Identify which cell holds the provided text, then report its [X, Y] central coordinate. 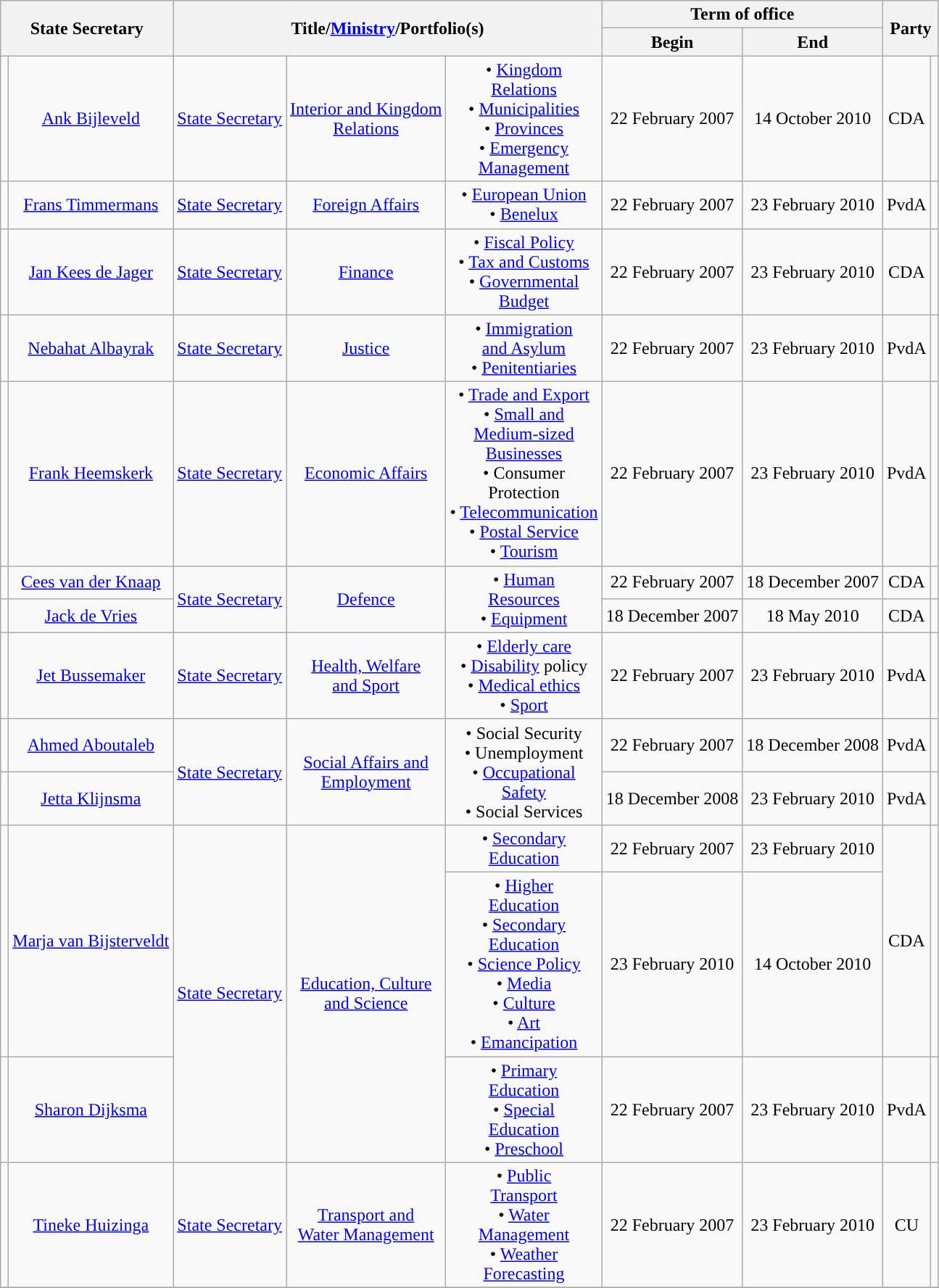
Tineke Huizinga [91, 1226]
• Trade and Export • Small and Medium-sized Businesses • Consumer Protection • Telecommunication • Postal Service • Tourism [524, 474]
Jan Kees de Jager [91, 271]
Jack de Vries [91, 616]
• Kingdom Relations • Municipalities • Provinces • Emergency Management [524, 119]
Party [911, 28]
Interior and Kingdom Relations [365, 119]
Health, Welfare and Sport [365, 676]
Frank Heemskerk [91, 474]
• Primary Education • Special Education • Preschool [524, 1109]
Transport and Water Management [365, 1226]
• Secondary Education [524, 849]
Social Affairs and Employment [365, 772]
CU [906, 1226]
Nebahat Albayrak [91, 348]
• Social Security • Unemployment • Occupational Safety • Social Services [524, 772]
• Immigration and Asylum • Penitentiaries [524, 348]
Frans Timmermans [91, 205]
Finance [365, 271]
• Human Resources • Equipment [524, 599]
Marja van Bijsterveldt [91, 940]
Begin [672, 42]
• European Union • Benelux [524, 205]
• Higher Education • Secondary Education • Science Policy • Media • Culture • Art • Emancipation [524, 964]
Cees van der Knaap [91, 582]
Title/Ministry/Portfolio(s) [387, 28]
Defence [365, 599]
• Elderly care • Disability policy • Medical ethics • Sport [524, 676]
• Public Transport • Water Management • Weather Forecasting [524, 1226]
Justice [365, 348]
Jet Bussemaker [91, 676]
Jetta Klijnsma [91, 798]
Economic Affairs [365, 474]
Foreign Affairs [365, 205]
Education, Culture and Science [365, 994]
Ahmed Aboutaleb [91, 746]
• Fiscal Policy • Tax and Customs • Governmental Budget [524, 271]
Term of office [742, 15]
18 May 2010 [813, 616]
Ank Bijleveld [91, 119]
End [813, 42]
Sharon Dijksma [91, 1109]
